Provide the [x, y] coordinate of the cell's center where the given text is located.  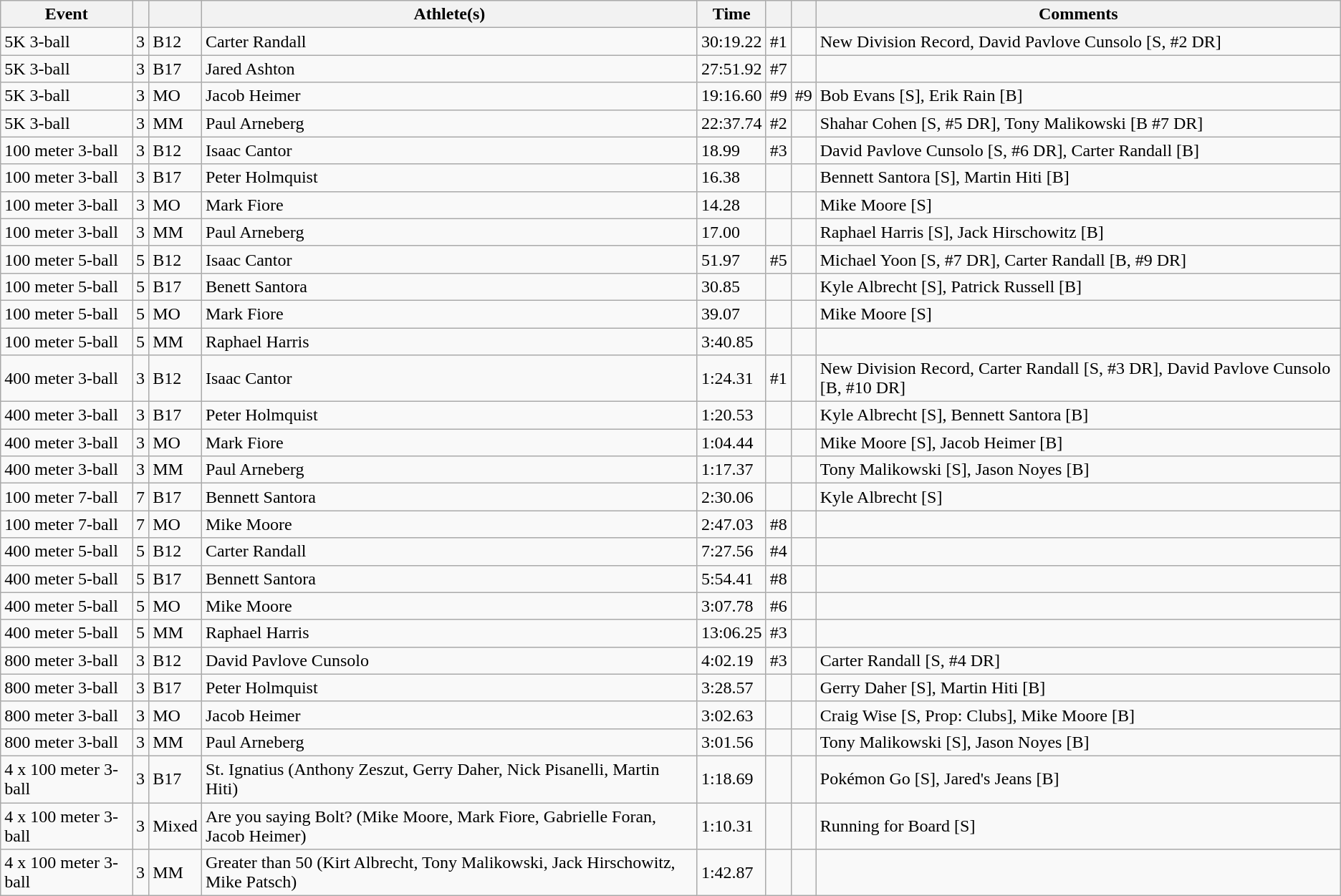
51.97 [731, 259]
1:24.31 [731, 378]
16.38 [731, 178]
#2 [778, 123]
Bennett Santora [S], Martin Hiti [B] [1078, 178]
Pokémon Go [S], Jared's Jeans [B] [1078, 779]
3:28.57 [731, 688]
27:51.92 [731, 69]
Benett Santora [449, 286]
Comments [1078, 14]
Raphael Harris [S], Jack Hirschowitz [B] [1078, 232]
Kyle Albrecht [S] [1078, 497]
14.28 [731, 205]
Mixed [176, 825]
1:20.53 [731, 415]
Time [731, 14]
David Pavlove Cunsolo [S, #6 DR], Carter Randall [B] [1078, 150]
Jared Ashton [449, 69]
Michael Yoon [S, #7 DR], Carter Randall [B, #9 DR] [1078, 259]
Craig Wise [S, Prop: Clubs], Mike Moore [B] [1078, 715]
19:16.60 [731, 96]
#4 [778, 551]
Running for Board [S] [1078, 825]
#5 [778, 259]
1:04.44 [731, 443]
New Division Record, Carter Randall [S, #3 DR], David Pavlove Cunsolo [B, #10 DR] [1078, 378]
Gerry Daher [S], Martin Hiti [B] [1078, 688]
3:40.85 [731, 342]
2:47.03 [731, 524]
New Division Record, David Pavlove Cunsolo [S, #2 DR] [1078, 42]
7:27.56 [731, 551]
Kyle Albrecht [S], Patrick Russell [B] [1078, 286]
Bob Evans [S], Erik Rain [B] [1078, 96]
18.99 [731, 150]
1:10.31 [731, 825]
Shahar Cohen [S, #5 DR], Tony Malikowski [B #7 DR] [1078, 123]
22:37.74 [731, 123]
1:17.37 [731, 470]
4:02.19 [731, 660]
Mike Moore [S], Jacob Heimer [B] [1078, 443]
1:18.69 [731, 779]
13:06.25 [731, 633]
#7 [778, 69]
2:30.06 [731, 497]
St. Ignatius (Anthony Zeszut, Gerry Daher, Nick Pisanelli, Martin Hiti) [449, 779]
#6 [778, 606]
Are you saying Bolt? (Mike Moore, Mark Fiore, Gabrielle Foran, Jacob Heimer) [449, 825]
Event [67, 14]
30.85 [731, 286]
Athlete(s) [449, 14]
Greater than 50 (Kirt Albrecht, Tony Malikowski, Jack Hirschowitz, Mike Patsch) [449, 872]
3:07.78 [731, 606]
17.00 [731, 232]
3:02.63 [731, 715]
Carter Randall [S, #4 DR] [1078, 660]
Kyle Albrecht [S], Bennett Santora [B] [1078, 415]
3:01.56 [731, 742]
David Pavlove Cunsolo [449, 660]
39.07 [731, 314]
30:19.22 [731, 42]
1:42.87 [731, 872]
5:54.41 [731, 579]
